Provide the [x, y] coordinate of the cell's center where the given text is located.  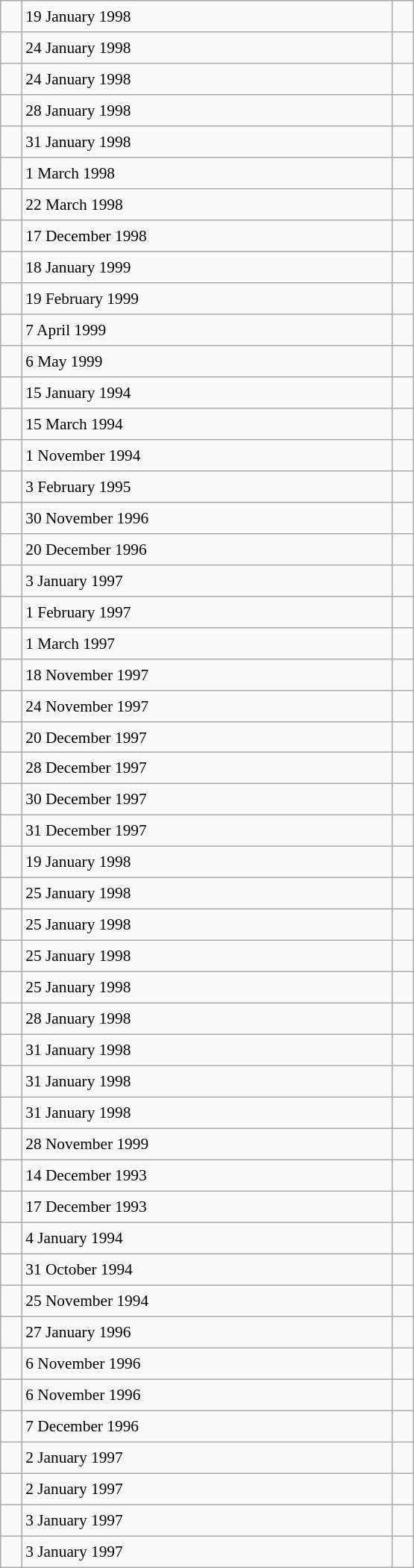
28 November 1999 [207, 1144]
17 December 1993 [207, 1207]
28 December 1997 [207, 768]
30 December 1997 [207, 800]
18 November 1997 [207, 674]
30 November 1996 [207, 517]
6 May 1999 [207, 361]
27 January 1996 [207, 1332]
7 December 1996 [207, 1426]
15 January 1994 [207, 393]
20 December 1996 [207, 549]
18 January 1999 [207, 267]
22 March 1998 [207, 205]
31 October 1994 [207, 1269]
25 November 1994 [207, 1301]
20 December 1997 [207, 737]
19 February 1999 [207, 299]
31 December 1997 [207, 831]
14 December 1993 [207, 1175]
15 March 1994 [207, 423]
4 January 1994 [207, 1238]
1 March 1997 [207, 643]
7 April 1999 [207, 330]
24 November 1997 [207, 706]
3 February 1995 [207, 486]
1 February 1997 [207, 612]
1 November 1994 [207, 455]
1 March 1998 [207, 173]
17 December 1998 [207, 236]
